Pinpoint the cell where the given text exists, returning its [x, y] midpoint coordinate. 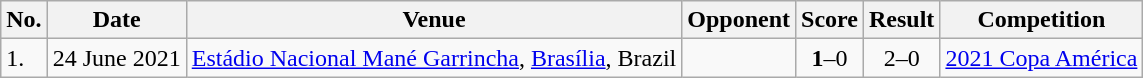
Competition [1042, 20]
2–0 [901, 58]
Date [116, 20]
1. [24, 58]
2021 Copa América [1042, 58]
Score [830, 20]
Estádio Nacional Mané Garrincha, Brasília, Brazil [434, 58]
24 June 2021 [116, 58]
1–0 [830, 58]
Result [901, 20]
Venue [434, 20]
No. [24, 20]
Opponent [739, 20]
